Return the (x, y) coordinate for the center point of the cell that contains the specified text.  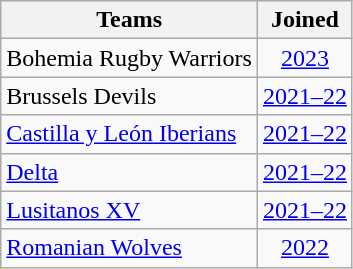
Romanian Wolves (130, 248)
Brussels Devils (130, 96)
Joined (304, 20)
2022 (304, 248)
Castilla y León Iberians (130, 134)
Delta (130, 172)
Teams (130, 20)
Lusitanos XV (130, 210)
Bohemia Rugby Warriors (130, 58)
2023 (304, 58)
